Pinpoint the cell where the given text exists, returning its (X, Y) midpoint coordinate. 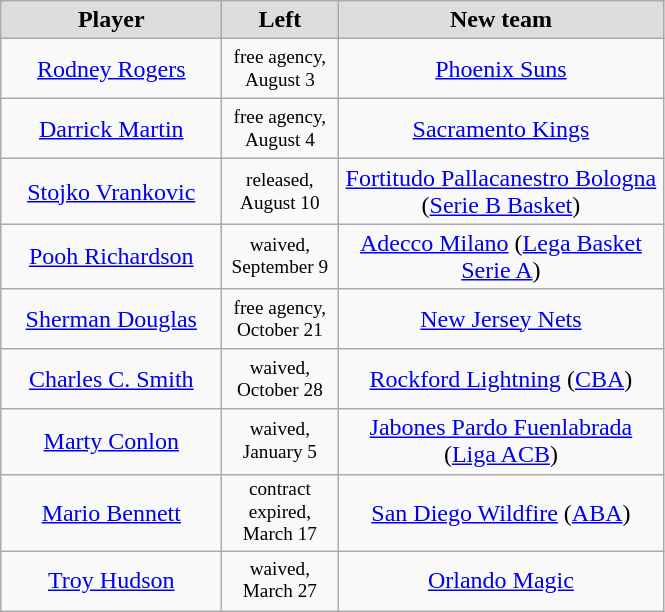
waived, October 28 (280, 379)
Left (280, 20)
Orlando Magic (501, 581)
waived, January 5 (280, 442)
Sherman Douglas (112, 319)
New team (501, 20)
Mario Bennett (112, 512)
Jabones Pardo Fuenlabrada (Liga ACB) (501, 442)
waived, March 27 (280, 581)
San Diego Wildfire (ABA) (501, 512)
Adecco Milano (Lega Basket Serie A) (501, 256)
Darrick Martin (112, 129)
Fortitudo Pallacanestro Bologna (Serie B Basket) (501, 192)
Player (112, 20)
Phoenix Suns (501, 69)
Rockford Lightning (CBA) (501, 379)
waived, September 9 (280, 256)
Marty Conlon (112, 442)
Rodney Rogers (112, 69)
Pooh Richardson (112, 256)
Charles C. Smith (112, 379)
free agency, October 21 (280, 319)
Sacramento Kings (501, 129)
free agency, August 3 (280, 69)
New Jersey Nets (501, 319)
Troy Hudson (112, 581)
released, August 10 (280, 192)
Stojko Vrankovic (112, 192)
free agency, August 4 (280, 129)
contract expired, March 17 (280, 512)
